Return (X, Y) of the center of cell containing provided text 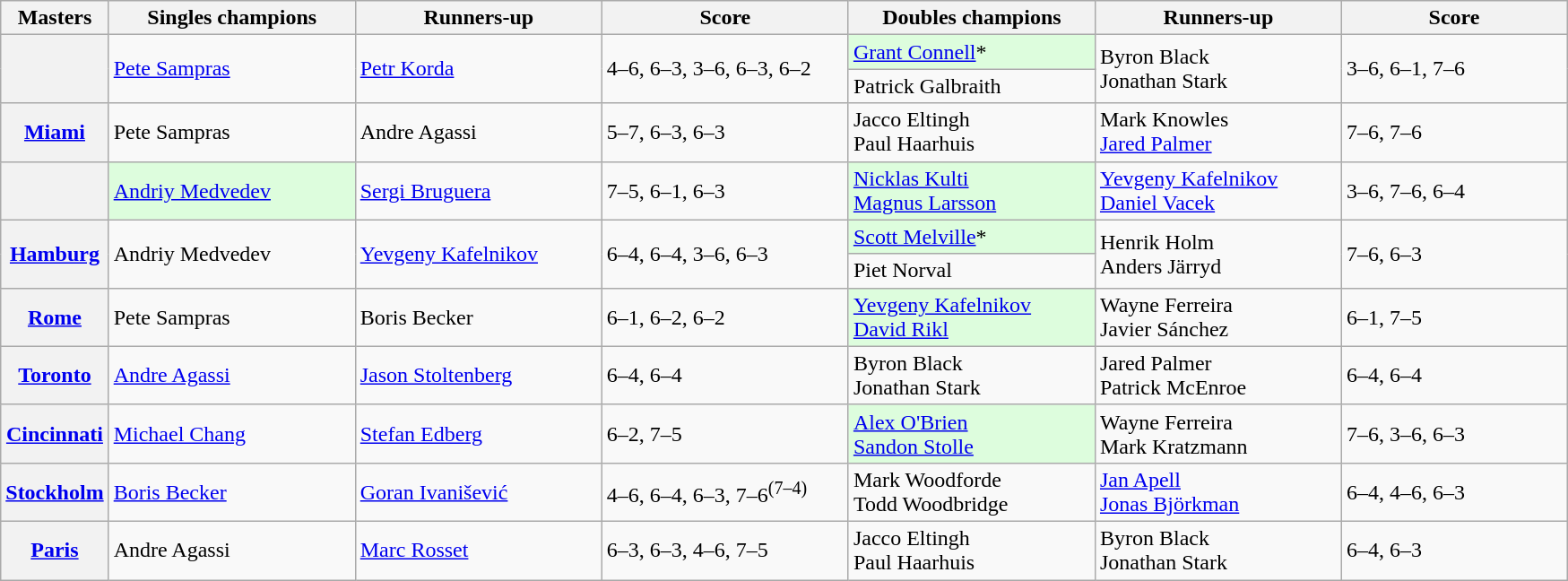
Petr Korda (479, 69)
Mark Knowles Jared Palmer (1217, 133)
7–5, 6–1, 6–3 (724, 190)
Sergi Bruguera (479, 190)
Piet Norval (972, 271)
4–6, 6–3, 3–6, 6–3, 6–2 (724, 69)
Jared Palmer Patrick McEnroe (1217, 375)
4–6, 6–4, 6–3, 7–6(7–4) (724, 491)
Jason Stoltenberg (479, 375)
6–4, 4–6, 6–3 (1454, 491)
Yevgeny Kafelnikov Daniel Vacek (1217, 190)
Jan Apell Jonas Björkman (1217, 491)
Doubles champions (972, 18)
Grant Connell* (972, 52)
7–6, 6–3 (1454, 254)
6–4, 6–3 (1454, 551)
6–4, 6–4, 3–6, 6–3 (724, 254)
6–1, 6–2, 6–2 (724, 317)
6–3, 6–3, 4–6, 7–5 (724, 551)
Michael Chang (231, 434)
Rome (55, 317)
Wayne Ferreira Mark Kratzmann (1217, 434)
Stefan Edberg (479, 434)
Marc Rosset (479, 551)
Stockholm (55, 491)
7–6, 3–6, 6–3 (1454, 434)
Yevgeny Kafelnikov David Rikl (972, 317)
7–6, 7–6 (1454, 133)
Yevgeny Kafelnikov (479, 254)
6–2, 7–5 (724, 434)
Toronto (55, 375)
Singles champions (231, 18)
Paris (55, 551)
Miami (55, 133)
5–7, 6–3, 6–3 (724, 133)
Wayne Ferreira Javier Sánchez (1217, 317)
Alex O'Brien Sandon Stolle (972, 434)
3–6, 7–6, 6–4 (1454, 190)
Mark Woodforde Todd Woodbridge (972, 491)
6–1, 7–5 (1454, 317)
3–6, 6–1, 7–6 (1454, 69)
Hamburg (55, 254)
Henrik Holm Anders Järryd (1217, 254)
Goran Ivanišević (479, 491)
Patrick Galbraith (972, 86)
Masters (55, 18)
Scott Melville* (972, 237)
Cincinnati (55, 434)
Nicklas Kulti Magnus Larsson (972, 190)
